Capture the cell that displays the provided text and extract its [x, y] central coordinate. 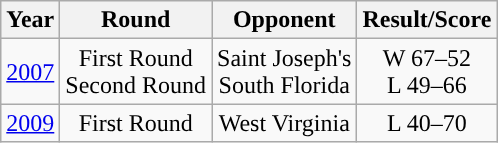
Result/Score [427, 20]
Saint Joseph'sSouth Florida [284, 72]
2009 [30, 123]
Round [136, 20]
W 67–52L 49–66 [427, 72]
First RoundSecond Round [136, 72]
2007 [30, 72]
Year [30, 20]
First Round [136, 123]
Opponent [284, 20]
L 40–70 [427, 123]
West Virginia [284, 123]
